Provide the (X, Y) coordinate of the cell's center where the given text is located.  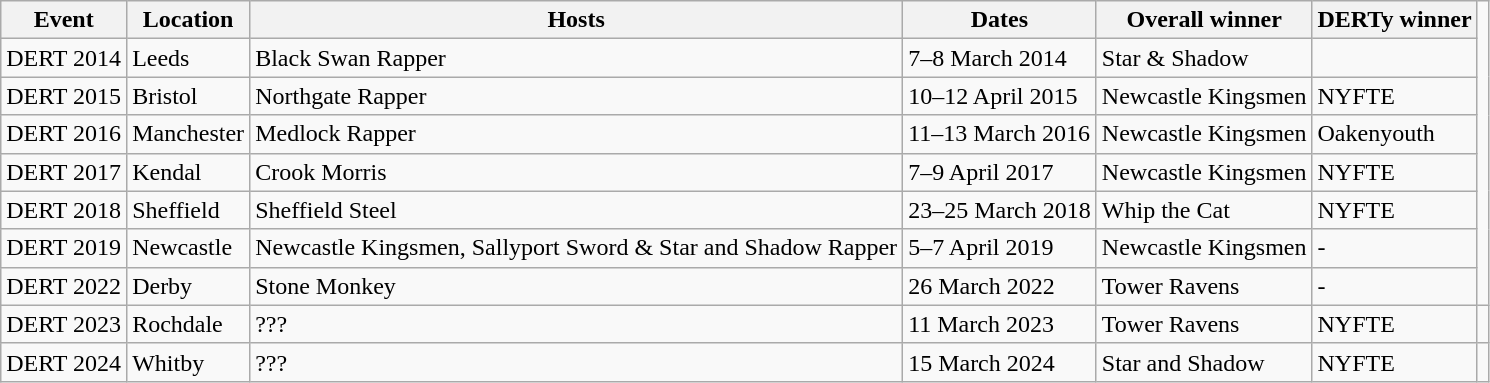
DERT 2015 (64, 96)
Black Swan Rapper (576, 58)
Stone Monkey (576, 286)
11 March 2023 (1000, 324)
Dates (1000, 20)
DERT 2016 (64, 134)
11–13 March 2016 (1000, 134)
Rochdale (188, 324)
DERT 2023 (64, 324)
Oakenyouth (1394, 134)
Crook Morris (576, 172)
26 March 2022 (1000, 286)
DERT 2019 (64, 248)
Bristol (188, 96)
DERT 2018 (64, 210)
Star & Shadow (1204, 58)
Newcastle (188, 248)
Newcastle Kingsmen, Sallyport Sword & Star and Shadow Rapper (576, 248)
15 March 2024 (1000, 362)
Sheffield Steel (576, 210)
Manchester (188, 134)
Hosts (576, 20)
Event (64, 20)
Whip the Cat (1204, 210)
Whitby (188, 362)
DERT 2017 (64, 172)
DERT 2022 (64, 286)
DERT 2024 (64, 362)
Derby (188, 286)
DERT 2014 (64, 58)
5–7 April 2019 (1000, 248)
7–9 April 2017 (1000, 172)
Medlock Rapper (576, 134)
7–8 March 2014 (1000, 58)
Location (188, 20)
Overall winner (1204, 20)
Leeds (188, 58)
23–25 March 2018 (1000, 210)
Sheffield (188, 210)
10–12 April 2015 (1000, 96)
Kendal (188, 172)
Northgate Rapper (576, 96)
DERTy winner (1394, 20)
Star and Shadow (1204, 362)
